Pinpoint the cell where the given text exists, returning its [X, Y] midpoint coordinate. 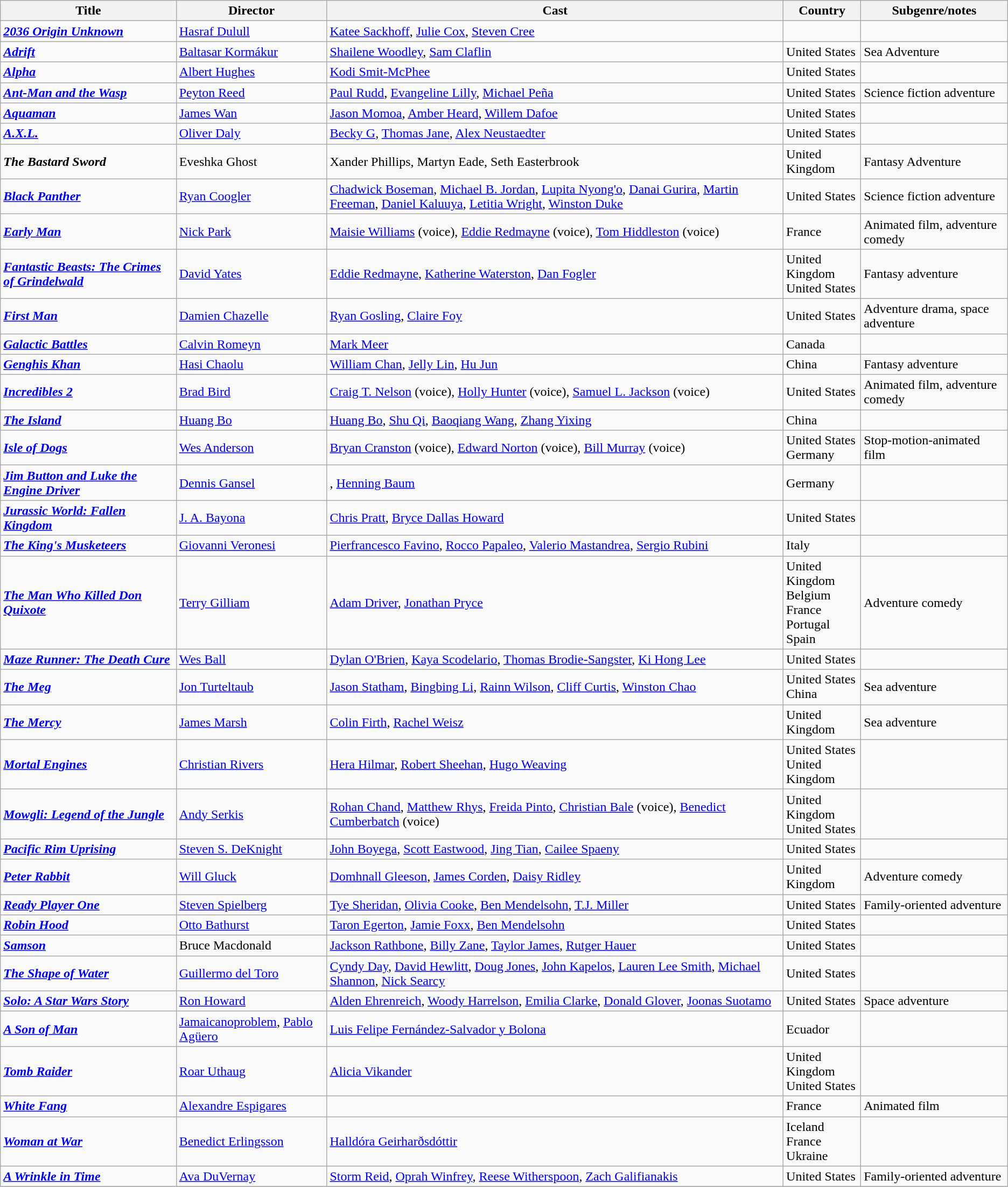
A.X.L. [88, 134]
Dennis Gansel [251, 483]
Sea Adventure [935, 52]
Stop-motion-animated film [935, 448]
Jamaicanoproblem, Pablo Agüero [251, 1029]
Cyndy Day, David Hewlitt, Doug Jones, John Kapelos, Lauren Lee Smith, Michael Shannon, Nick Searcy [555, 974]
The Meg [88, 687]
David Yates [251, 274]
Mortal Engines [88, 764]
Jason Statham, Bingbing Li, Rainn Wilson, Cliff Curtis, Winston Chao [555, 687]
Storm Reid, Oprah Winfrey, Reese Witherspoon, Zach Galifianakis [555, 1176]
James Marsh [251, 722]
Maze Runner: The Death Cure [88, 659]
Damien Chazelle [251, 316]
Maisie Williams (voice), Eddie Redmayne (voice), Tom Hiddleston (voice) [555, 232]
Eveshka Ghost [251, 162]
Wes Ball [251, 659]
Steven S. DeKnight [251, 849]
Jurassic World: Fallen Kingdom [88, 518]
Hera Hilmar, Robert Sheehan, Hugo Weaving [555, 764]
Domhnall Gleeson, James Corden, Daisy Ridley [555, 877]
United StatesGermany [822, 448]
Black Panther [88, 196]
A Son of Man [88, 1029]
Peyton Reed [251, 93]
Director [251, 11]
Bryan Cranston (voice), Edward Norton (voice), Bill Murray (voice) [555, 448]
Dylan O'Brien, Kaya Scodelario, Thomas Brodie-Sangster, Ki Hong Lee [555, 659]
Chadwick Boseman, Michael B. Jordan, Lupita Nyong'o, Danai Gurira, Martin Freeman, Daniel Kaluuya, Letitia Wright, Winston Duke [555, 196]
William Chan, Jelly Lin, Hu Jun [555, 365]
Oliver Daly [251, 134]
Jackson Rathbone, Billy Zane, Taylor James, Rutger Hauer [555, 946]
Early Man [88, 232]
A Wrinkle in Time [88, 1176]
, Henning Baum [555, 483]
Animated film [935, 1106]
Ron Howard [251, 1001]
White Fang [88, 1106]
Alicia Vikander [555, 1071]
Huang Bo [251, 420]
Ryan Gosling, Claire Foy [555, 316]
United StatesChina [822, 687]
Hasraf Dulull [251, 31]
Jim Button and Luke the Engine Driver [88, 483]
Craig T. Nelson (voice), Holly Hunter (voice), Samuel L. Jackson (voice) [555, 392]
Robin Hood [88, 925]
Nick Park [251, 232]
Chris Pratt, Bryce Dallas Howard [555, 518]
The Mercy [88, 722]
J. A. Bayona [251, 518]
The Bastard Sword [88, 162]
Country [822, 11]
Galactic Battles [88, 344]
Mowgli: Legend of the Jungle [88, 814]
Subgenre/notes [935, 11]
Adventure drama, space adventure [935, 316]
Alexandre Espigares [251, 1106]
Calvin Romeyn [251, 344]
IcelandFranceUkraine [822, 1141]
Canada [822, 344]
Becky G, Thomas Jane, Alex Neustaedter [555, 134]
Albert Hughes [251, 72]
Adam Driver, Jonathan Pryce [555, 602]
Will Gluck [251, 877]
Alpha [88, 72]
Ecuador [822, 1029]
John Boyega, Scott Eastwood, Jing Tian, Cailee Spaeny [555, 849]
The Shape of Water [88, 974]
Xander Phillips, Martyn Eade, Seth Easterbrook [555, 162]
Katee Sackhoff, Julie Cox, Steven Cree [555, 31]
Fantasy Adventure [935, 162]
Colin Firth, Rachel Weisz [555, 722]
Terry Gilliam [251, 602]
Andy Serkis [251, 814]
Baltasar Kormákur [251, 52]
Title [88, 11]
Giovanni Veronesi [251, 546]
Ready Player One [88, 904]
Guillermo del Toro [251, 974]
Pacific Rim Uprising [88, 849]
Solo: A Star Wars Story [88, 1001]
Jon Turteltaub [251, 687]
James Wan [251, 113]
Samson [88, 946]
The King's Musketeers [88, 546]
Incredibles 2 [88, 392]
Germany [822, 483]
Genghis Khan [88, 365]
Space adventure [935, 1001]
Cast [555, 11]
Luis Felipe Fernández-Salvador y Bolona [555, 1029]
Christian Rivers [251, 764]
First Man [88, 316]
The Island [88, 420]
Otto Bathurst [251, 925]
Isle of Dogs [88, 448]
Taron Egerton, Jamie Foxx, Ben Mendelsohn [555, 925]
Tomb Raider [88, 1071]
Jason Momoa, Amber Heard, Willem Dafoe [555, 113]
Pierfrancesco Favino, Rocco Papaleo, Valerio Mastandrea, Sergio Rubini [555, 546]
Brad Bird [251, 392]
Kodi Smit-McPhee [555, 72]
Hasi Chaolu [251, 365]
Adrift [88, 52]
Huang Bo, Shu Qi, Baoqiang Wang, Zhang Yixing [555, 420]
Bruce Macdonald [251, 946]
Fantastic Beasts: The Crimes of Grindelwald [88, 274]
Peter Rabbit [88, 877]
Halldóra Geirharðsdóttir [555, 1141]
Benedict Erlingsson [251, 1141]
Wes Anderson [251, 448]
Paul Rudd, Evangeline Lilly, Michael Peña [555, 93]
Steven Spielberg [251, 904]
Mark Meer [555, 344]
Shailene Woodley, Sam Claflin [555, 52]
United KingdomBelgiumFrancePortugalSpain [822, 602]
Alden Ehrenreich, Woody Harrelson, Emilia Clarke, Donald Glover, Joonas Suotamo [555, 1001]
Eddie Redmayne, Katherine Waterston, Dan Fogler [555, 274]
2036 Origin Unknown [88, 31]
Tye Sheridan, Olivia Cooke, Ben Mendelsohn, T.J. Miller [555, 904]
The Man Who Killed Don Quixote [88, 602]
Italy [822, 546]
Ant-Man and the Wasp [88, 93]
Roar Uthaug [251, 1071]
Woman at War [88, 1141]
United StatesUnited Kingdom [822, 764]
Ryan Coogler [251, 196]
Rohan Chand, Matthew Rhys, Freida Pinto, Christian Bale (voice), Benedict Cumberbatch (voice) [555, 814]
Aquaman [88, 113]
Ava DuVernay [251, 1176]
